Return [X, Y] of the center of cell containing provided text 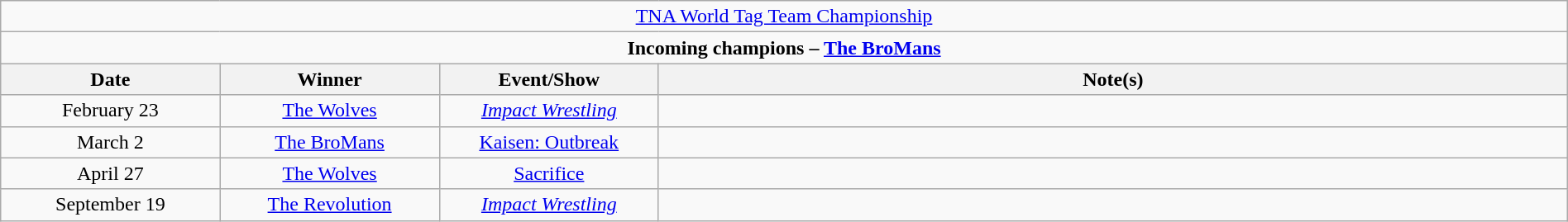
Date [111, 79]
February 23 [111, 111]
September 19 [111, 205]
The BroMans [329, 142]
March 2 [111, 142]
April 27 [111, 173]
The Revolution [329, 205]
Event/Show [549, 79]
Sacrifice [549, 173]
Kaisen: Outbreak [549, 142]
Incoming champions – The BroMans [784, 48]
Winner [329, 79]
Note(s) [1113, 79]
TNA World Tag Team Championship [784, 17]
